From the cell containing the given text, extract its center point as (x, y) coordinate. 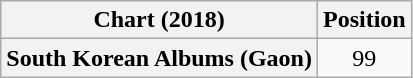
99 (364, 58)
Chart (2018) (160, 20)
Position (364, 20)
South Korean Albums (Gaon) (160, 58)
